Output the [X, Y] coordinate of the center of the cell containing the given text.  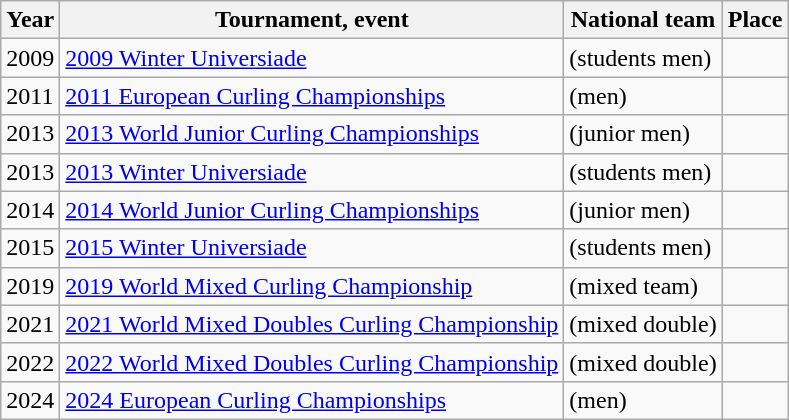
2014 World Junior Curling Championships [312, 210]
2014 [30, 210]
2022 [30, 362]
2015 Winter Universiade [312, 248]
2024 European Curling Championships [312, 400]
2009 [30, 58]
2013 World Junior Curling Championships [312, 134]
2019 World Mixed Curling Championship [312, 286]
2011 [30, 96]
National team [643, 20]
2011 European Curling Championships [312, 96]
2024 [30, 400]
2015 [30, 248]
2021 World Mixed Doubles Curling Championship [312, 324]
2013 Winter Universiade [312, 172]
2019 [30, 286]
Year [30, 20]
Place [755, 20]
2021 [30, 324]
Tournament, event [312, 20]
2022 World Mixed Doubles Curling Championship [312, 362]
(mixed team) [643, 286]
2009 Winter Universiade [312, 58]
